Output the (X, Y) coordinate of the center of the cell containing the given text.  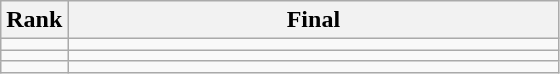
Rank (34, 20)
Final (314, 20)
